Pinpoint the cell where the given text exists, returning its [X, Y] midpoint coordinate. 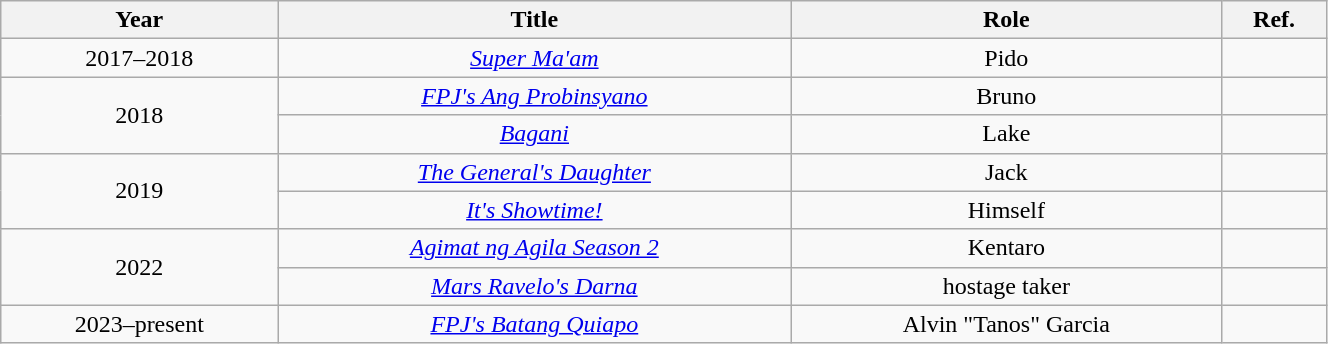
FPJ's Batang Quiapo [534, 324]
It's Showtime! [534, 210]
Ref. [1274, 20]
2019 [140, 191]
Lake [1006, 134]
Year [140, 20]
Agimat ng Agila Season 2 [534, 248]
Title [534, 20]
2022 [140, 267]
The General's Daughter [534, 172]
Pido [1006, 58]
Bruno [1006, 96]
2017–2018 [140, 58]
Role [1006, 20]
Jack [1006, 172]
2023–present [140, 324]
Himself [1006, 210]
Alvin "Tanos" Garcia [1006, 324]
Bagani [534, 134]
2018 [140, 115]
FPJ's Ang Probinsyano [534, 96]
hostage taker [1006, 286]
Super Ma'am [534, 58]
Kentaro [1006, 248]
Mars Ravelo's Darna [534, 286]
